Detect which cell encompasses the target text, then output its [x, y] center coordinate. 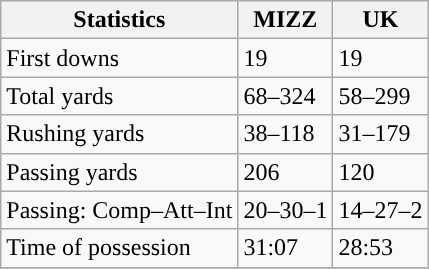
Statistics [120, 20]
31–179 [380, 134]
120 [380, 172]
Passing: Comp–Att–Int [120, 210]
28:53 [380, 248]
206 [286, 172]
Total yards [120, 96]
20–30–1 [286, 210]
68–324 [286, 96]
38–118 [286, 134]
First downs [120, 58]
58–299 [380, 96]
UK [380, 20]
Passing yards [120, 172]
Rushing yards [120, 134]
Time of possession [120, 248]
MIZZ [286, 20]
31:07 [286, 248]
14–27–2 [380, 210]
